Find where the given text appears and provide that cell's center as (x, y) coordinate. 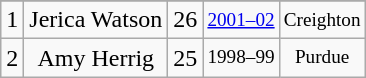
Jerica Watson (96, 20)
Creighton (322, 20)
2001–02 (241, 20)
26 (186, 20)
25 (186, 58)
1 (12, 20)
Purdue (322, 58)
Amy Herrig (96, 58)
2 (12, 58)
1998–99 (241, 58)
